Detect which cell encompasses the target text, then output its [X, Y] center coordinate. 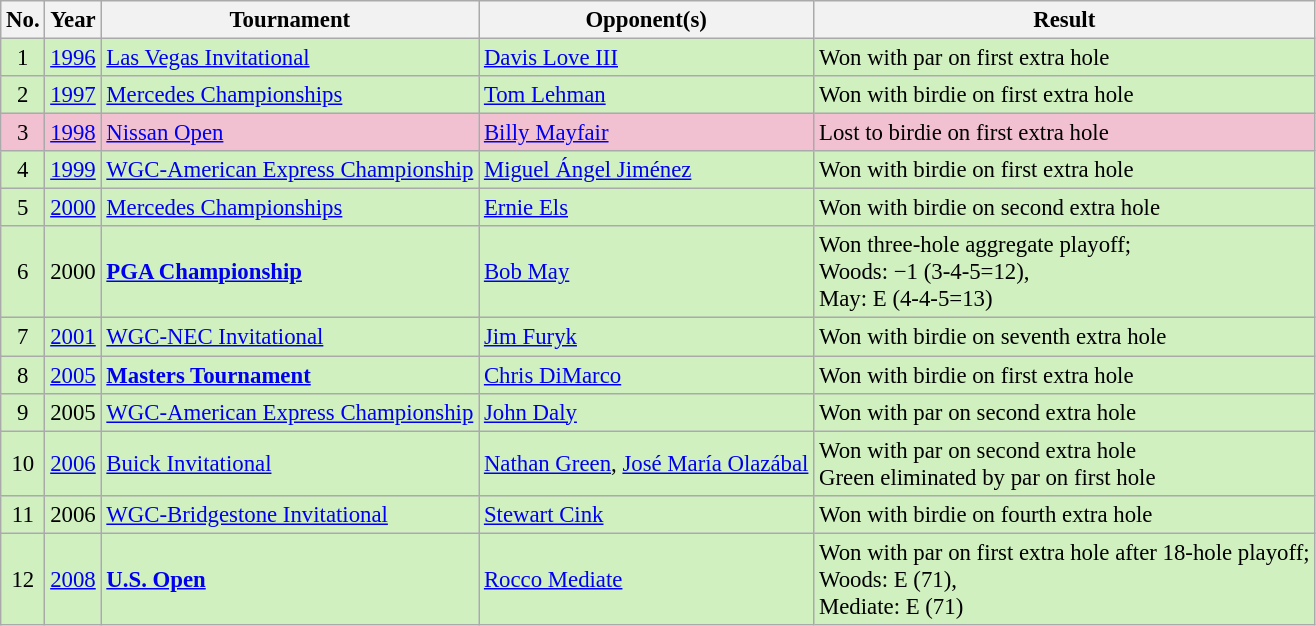
1997 [73, 95]
1 [23, 58]
Davis Love III [646, 58]
Las Vegas Invitational [290, 58]
Stewart Cink [646, 514]
Masters Tournament [290, 375]
Won with birdie on fourth extra hole [1064, 514]
6 [23, 272]
John Daly [646, 412]
Won with birdie on second extra hole [1064, 208]
Year [73, 20]
Won with par on first extra hole [1064, 58]
1996 [73, 58]
2 [23, 95]
Tournament [290, 20]
11 [23, 514]
8 [23, 375]
1998 [73, 133]
Won with par on second extra holeGreen eliminated by par on first hole [1064, 464]
12 [23, 579]
PGA Championship [290, 272]
3 [23, 133]
Buick Invitational [290, 464]
U.S. Open [290, 579]
Opponent(s) [646, 20]
Chris DiMarco [646, 375]
2008 [73, 579]
Won with par on second extra hole [1064, 412]
9 [23, 412]
Bob May [646, 272]
Ernie Els [646, 208]
Nathan Green, José María Olazábal [646, 464]
Tom Lehman [646, 95]
Billy Mayfair [646, 133]
Result [1064, 20]
Won three-hole aggregate playoff;Woods: −1 (3-4-5=12),May: E (4-4-5=13) [1064, 272]
Won with par on first extra hole after 18-hole playoff;Woods: E (71),Mediate: E (71) [1064, 579]
Miguel Ángel Jiménez [646, 170]
Rocco Mediate [646, 579]
Lost to birdie on first extra hole [1064, 133]
WGC-Bridgestone Invitational [290, 514]
10 [23, 464]
WGC-NEC Invitational [290, 337]
Won with birdie on seventh extra hole [1064, 337]
7 [23, 337]
5 [23, 208]
2001 [73, 337]
Jim Furyk [646, 337]
1999 [73, 170]
No. [23, 20]
4 [23, 170]
Nissan Open [290, 133]
